From the cell containing the given text, extract its center point as (x, y) coordinate. 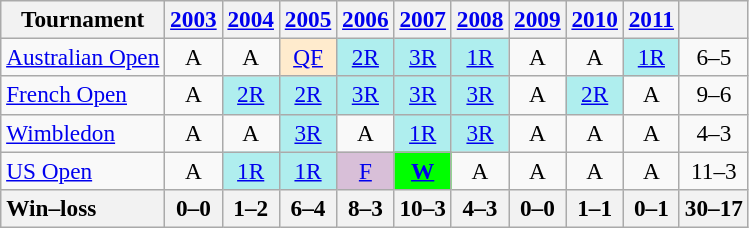
2007 (422, 19)
Wimbledon (83, 133)
8–3 (366, 208)
2011 (651, 19)
F (366, 170)
9–6 (714, 95)
W (422, 170)
Australian Open (83, 57)
11–3 (714, 170)
2006 (366, 19)
0–1 (651, 208)
30–17 (714, 208)
1–1 (594, 208)
2005 (308, 19)
Win–loss (83, 208)
2004 (250, 19)
6–5 (714, 57)
French Open (83, 95)
1–2 (250, 208)
6–4 (308, 208)
10–3 (422, 208)
2008 (480, 19)
2010 (594, 19)
2003 (194, 19)
2009 (538, 19)
Tournament (83, 19)
QF (308, 57)
US Open (83, 170)
